Locate the cell with the specified text and output its (X, Y) center coordinate. 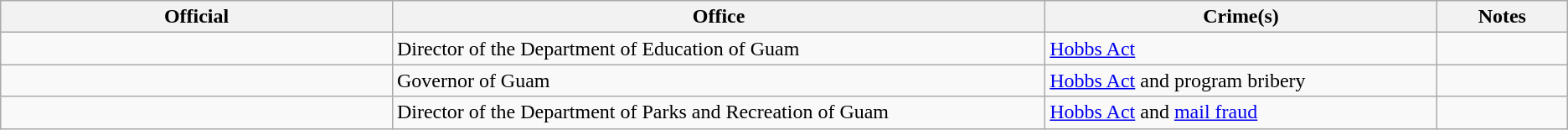
Governor of Guam (719, 81)
Notes (1502, 17)
Hobbs Act and mail fraud (1241, 112)
Official (197, 17)
Hobbs Act (1241, 49)
Director of the Department of Parks and Recreation of Guam (719, 112)
Hobbs Act and program bribery (1241, 81)
Director of the Department of Education of Guam (719, 49)
Office (719, 17)
Crime(s) (1241, 17)
